Locate the cell with the specified text and output its (X, Y) center coordinate. 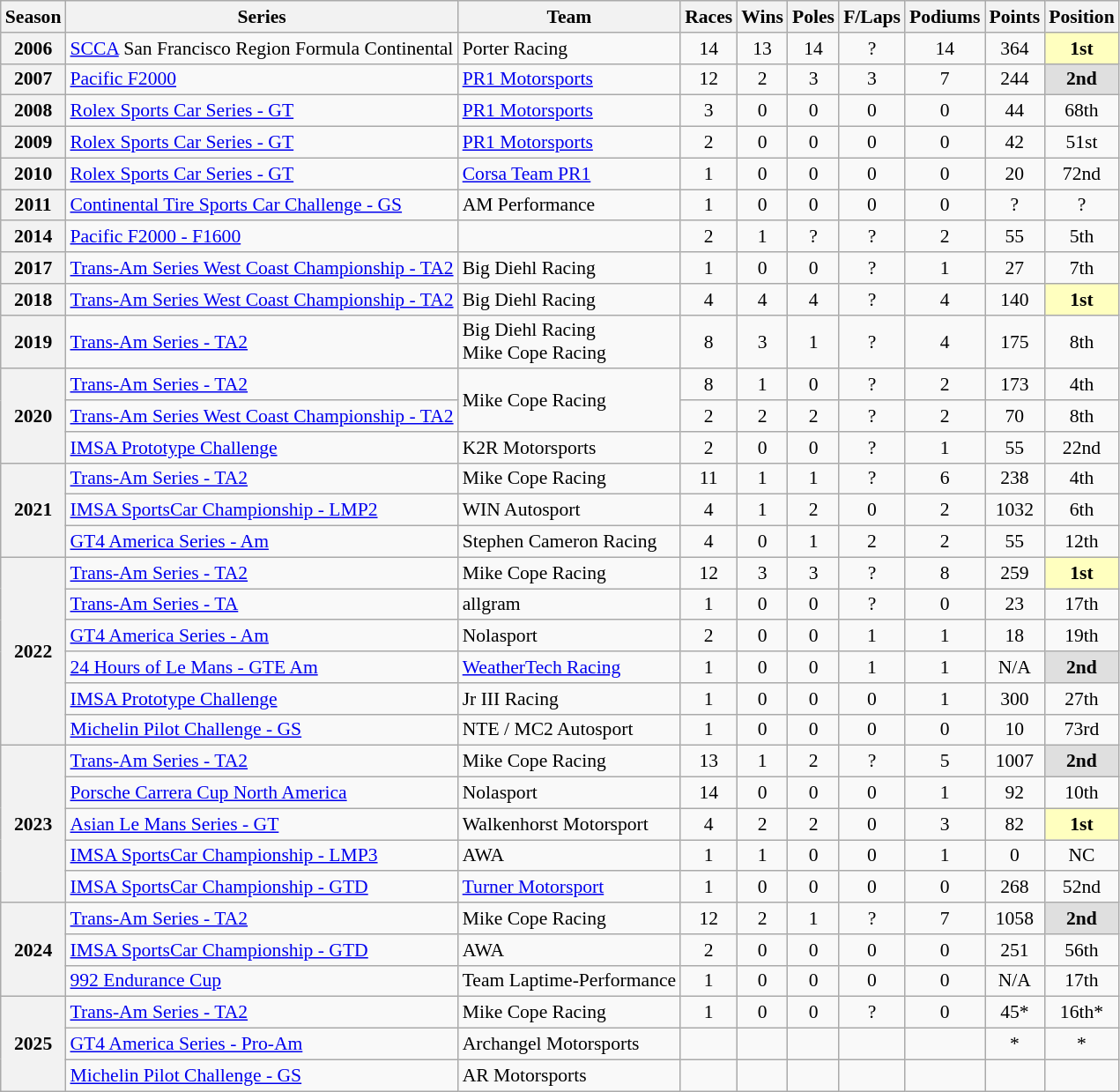
244 (1015, 79)
1007 (1015, 761)
Porter Racing (569, 48)
2021 (33, 509)
22nd (1081, 448)
52nd (1081, 888)
7th (1081, 268)
WeatherTech Racing (569, 667)
IMSA SportsCar Championship - LMP3 (261, 856)
68th (1081, 111)
364 (1015, 48)
268 (1015, 888)
27 (1015, 268)
Season (33, 17)
5th (1081, 237)
2025 (33, 1044)
Big Diehl RacingMike Cope Racing (569, 342)
allgram (569, 605)
56th (1081, 950)
72nd (1081, 174)
23 (1015, 605)
173 (1015, 385)
Pacific F2000 - F1600 (261, 237)
SCCA San Francisco Region Formula Continental (261, 48)
Pacific F2000 (261, 79)
12th (1081, 542)
Porsche Carrera Cup North America (261, 793)
82 (1015, 824)
Races (708, 17)
18 (1015, 636)
24 Hours of Le Mans - GTE Am (261, 667)
2006 (33, 48)
2011 (33, 205)
2008 (33, 111)
Trans-Am Series - TA (261, 605)
Archangel Motorsports (569, 1044)
259 (1015, 573)
Stephen Cameron Racing (569, 542)
Poles (813, 17)
10th (1081, 793)
51st (1081, 143)
992 Endurance Cup (261, 981)
Corsa Team PR1 (569, 174)
20 (1015, 174)
AR Motorsports (569, 1075)
251 (1015, 950)
WIN Autosport (569, 510)
19th (1081, 636)
2017 (33, 268)
2019 (33, 342)
73rd (1081, 730)
2024 (33, 950)
Podiums (945, 17)
1032 (1015, 510)
Jr III Racing (569, 699)
Continental Tire Sports Car Challenge - GS (261, 205)
Team Laptime-Performance (569, 981)
27th (1081, 699)
IMSA SportsCar Championship - LMP2 (261, 510)
10 (1015, 730)
F/Laps (872, 17)
NC (1081, 856)
70 (1015, 416)
GT4 America Series - Pro-Am (261, 1044)
2023 (33, 824)
1058 (1015, 918)
300 (1015, 699)
Wins (762, 17)
K2R Motorsports (569, 448)
Position (1081, 17)
Series (261, 17)
Turner Motorsport (569, 888)
AM Performance (569, 205)
2009 (33, 143)
11 (708, 479)
Asian Le Mans Series - GT (261, 824)
NTE / MC2 Autosport (569, 730)
45* (1015, 1013)
140 (1015, 300)
2020 (33, 416)
6 (945, 479)
5 (945, 761)
238 (1015, 479)
175 (1015, 342)
92 (1015, 793)
44 (1015, 111)
6th (1081, 510)
2010 (33, 174)
2018 (33, 300)
42 (1015, 143)
2014 (33, 237)
16th* (1081, 1013)
2007 (33, 79)
Points (1015, 17)
2022 (33, 651)
Team (569, 17)
Walkenhorst Motorsport (569, 824)
